Detect which cell encompasses the target text, then output its (x, y) center coordinate. 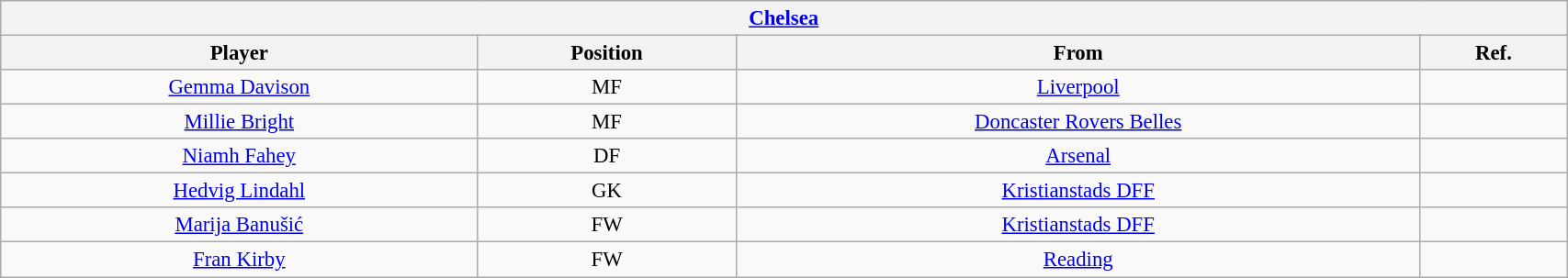
Niamh Fahey (239, 156)
GK (606, 191)
DF (606, 156)
Player (239, 53)
Liverpool (1078, 87)
Position (606, 53)
Hedvig Lindahl (239, 191)
Gemma Davison (239, 87)
Fran Kirby (239, 260)
From (1078, 53)
Arsenal (1078, 156)
Reading (1078, 260)
Millie Bright (239, 122)
Marija Banušić (239, 225)
Doncaster Rovers Belles (1078, 122)
Ref. (1494, 53)
Chelsea (784, 18)
